Scan for the cell matching the given text and deliver its [X, Y] coordinate at center. 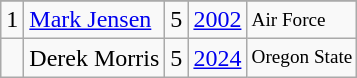
Oregon State [302, 58]
2002 [218, 20]
1 [12, 20]
Mark Jensen [94, 20]
Derek Morris [94, 58]
Air Force [302, 20]
2024 [218, 58]
